Return (X, Y) of the center of cell containing provided text 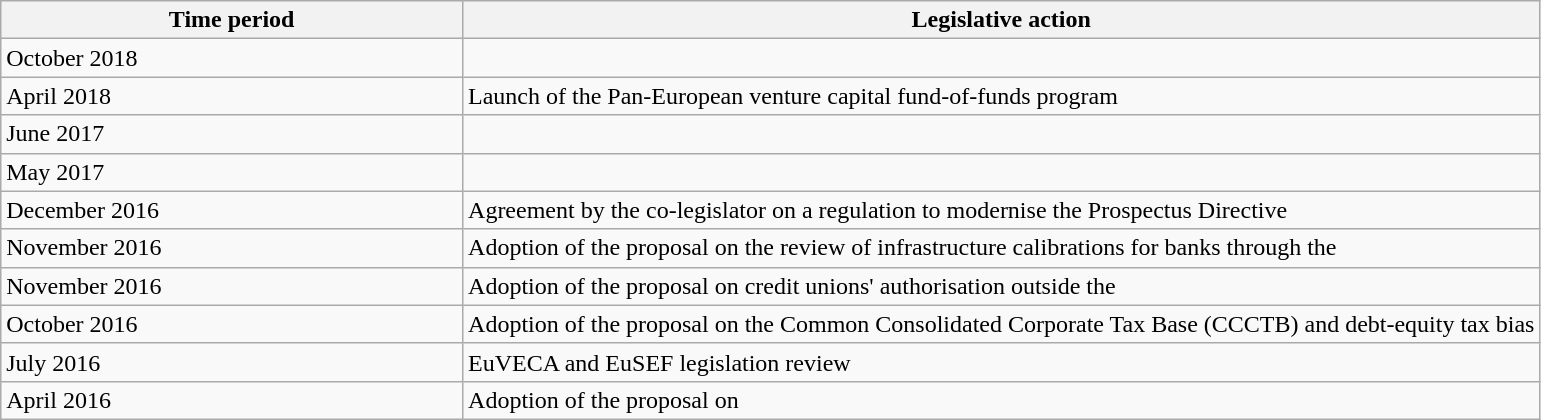
Legislative action (1002, 20)
December 2016 (232, 210)
October 2018 (232, 58)
Adoption of the proposal on credit unions' authorisation outside the (1002, 286)
Launch of the Pan-European venture capital fund-of-funds program (1002, 96)
Adoption of the proposal on the review of infrastructure calibrations for banks through the (1002, 248)
June 2017 (232, 134)
Agreement by the co-legislator on a regulation to modernise the Prospectus Directive (1002, 210)
April 2016 (232, 400)
EuVECA and EuSEF legislation review (1002, 362)
Adoption of the proposal on (1002, 400)
Adoption of the proposal on the Common Consolidated Corporate Tax Base (CCCTB) and debt-equity tax bias (1002, 324)
Time period (232, 20)
July 2016 (232, 362)
April 2018 (232, 96)
May 2017 (232, 172)
October 2016 (232, 324)
